Search for the cell housing the specified text and yield its (X, Y) center coordinate. 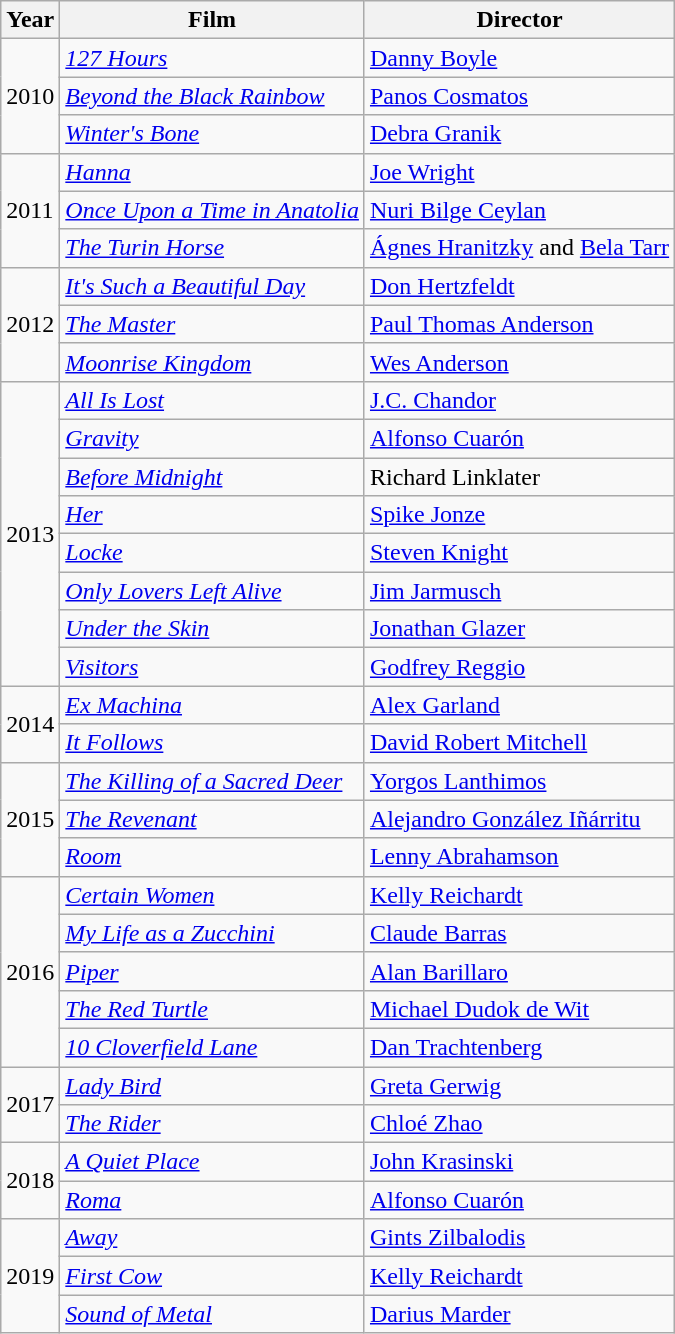
Joe Wright (519, 172)
Jonathan Glazer (519, 629)
Locke (212, 553)
2010 (30, 96)
2015 (30, 819)
Nuri Bilge Ceylan (519, 210)
David Robert Mitchell (519, 743)
Gravity (212, 438)
127 Hours (212, 58)
Roma (212, 1200)
Spike Jonze (519, 515)
The Revenant (212, 819)
2014 (30, 724)
Certain Women (212, 895)
Darius Marder (519, 1314)
Ex Machina (212, 705)
Only Lovers Left Alive (212, 591)
Under the Skin (212, 629)
Alan Barillaro (519, 971)
Chloé Zhao (519, 1124)
John Krasinski (519, 1162)
It's Such a Beautiful Day (212, 286)
Visitors (212, 667)
Her (212, 515)
Room (212, 857)
Gints Zilbalodis (519, 1238)
The Turin Horse (212, 248)
The Killing of a Sacred Deer (212, 781)
The Master (212, 324)
It Follows (212, 743)
2011 (30, 210)
The Red Turtle (212, 1009)
Piper (212, 971)
10 Cloverfield Lane (212, 1047)
Alejandro González Iñárritu (519, 819)
Lady Bird (212, 1085)
Ágnes Hranitzky and Bela Tarr (519, 248)
Beyond the Black Rainbow (212, 96)
Alex Garland (519, 705)
2018 (30, 1181)
Claude Barras (519, 933)
Dan Trachtenberg (519, 1047)
My Life as a Zucchini (212, 933)
Moonrise Kingdom (212, 362)
Film (212, 20)
Yorgos Lanthimos (519, 781)
Danny Boyle (519, 58)
J.C. Chandor (519, 400)
Paul Thomas Anderson (519, 324)
Debra Granik (519, 134)
Sound of Metal (212, 1314)
Before Midnight (212, 477)
Once Upon a Time in Anatolia (212, 210)
2016 (30, 971)
2012 (30, 324)
Away (212, 1238)
Michael Dudok de Wit (519, 1009)
Panos Cosmatos (519, 96)
Wes Anderson (519, 362)
2019 (30, 1276)
Year (30, 20)
2017 (30, 1104)
Don Hertzfeldt (519, 286)
The Rider (212, 1124)
First Cow (212, 1276)
Greta Gerwig (519, 1085)
A Quiet Place (212, 1162)
Winter's Bone (212, 134)
Director (519, 20)
Lenny Abrahamson (519, 857)
Steven Knight (519, 553)
Richard Linklater (519, 477)
2013 (30, 533)
All Is Lost (212, 400)
Hanna (212, 172)
Jim Jarmusch (519, 591)
Godfrey Reggio (519, 667)
